Search for the cell housing the specified text and yield its (x, y) center coordinate. 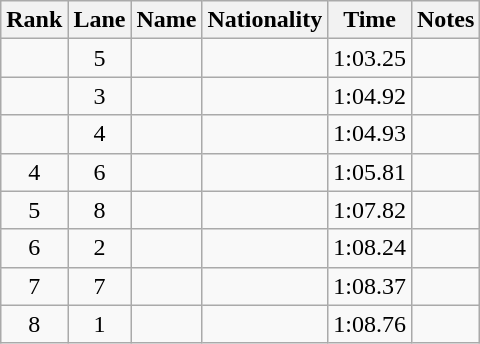
Time (370, 20)
1:08.24 (370, 248)
1:08.37 (370, 286)
1:03.25 (370, 58)
Notes (445, 20)
1 (100, 324)
1:04.92 (370, 96)
1:07.82 (370, 210)
1:05.81 (370, 172)
1:08.76 (370, 324)
2 (100, 248)
Nationality (265, 20)
1:04.93 (370, 134)
Lane (100, 20)
Name (166, 20)
3 (100, 96)
Rank (34, 20)
